Extract the [X, Y] coordinate from the center of the cell holding the provided text.  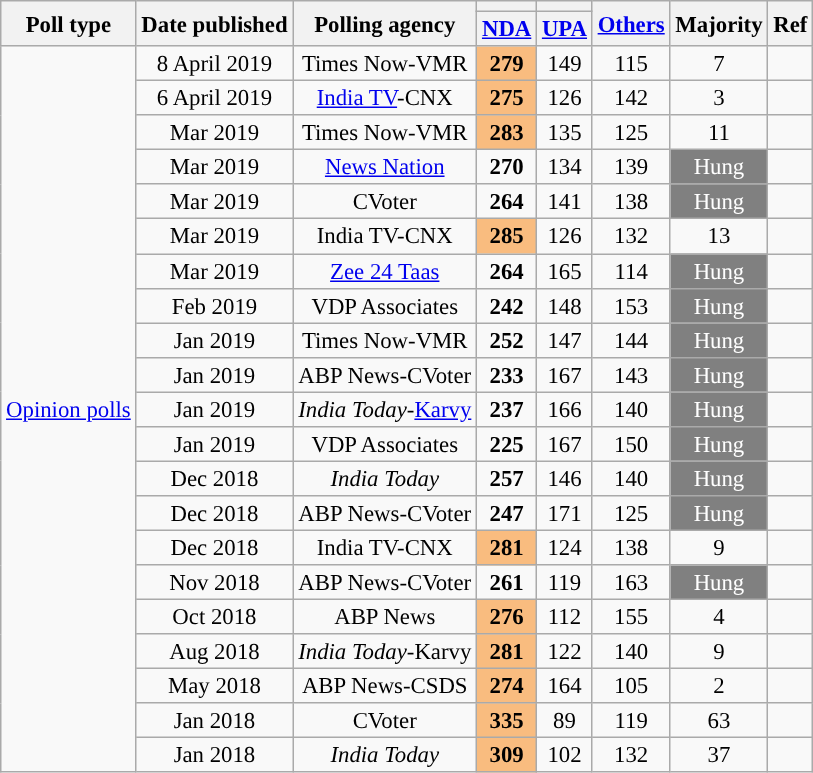
309 [507, 756]
63 [719, 720]
247 [507, 514]
257 [507, 478]
149 [565, 64]
Nov 2018 [214, 582]
153 [631, 306]
276 [507, 618]
165 [565, 272]
114 [631, 272]
37 [719, 756]
135 [565, 132]
News Nation [385, 168]
252 [507, 340]
11 [719, 132]
UPA [565, 30]
171 [565, 514]
May 2018 [214, 686]
3 [719, 98]
261 [507, 582]
7 [719, 64]
164 [565, 686]
Others [631, 24]
285 [507, 236]
Zee 24 Taas [385, 272]
Ref [790, 24]
8 April 2019 [214, 64]
233 [507, 374]
147 [565, 340]
Aug 2018 [214, 652]
112 [565, 618]
105 [631, 686]
ABP News [385, 618]
141 [565, 202]
270 [507, 168]
275 [507, 98]
124 [565, 548]
335 [507, 720]
150 [631, 444]
155 [631, 618]
4 [719, 618]
102 [565, 756]
ABP News-CSDS [385, 686]
163 [631, 582]
283 [507, 132]
115 [631, 64]
166 [565, 410]
146 [565, 478]
89 [565, 720]
242 [507, 306]
Feb 2019 [214, 306]
279 [507, 64]
Oct 2018 [214, 618]
6 April 2019 [214, 98]
139 [631, 168]
237 [507, 410]
122 [565, 652]
13 [719, 236]
143 [631, 374]
274 [507, 686]
NDA [507, 30]
225 [507, 444]
144 [631, 340]
Poll type [68, 24]
148 [565, 306]
2 [719, 686]
Majority [719, 24]
Polling agency [385, 24]
134 [565, 168]
142 [631, 98]
Opinion polls [68, 409]
Date published [214, 24]
